Provide the (x, y) coordinate of the cell's center where the given text is located.  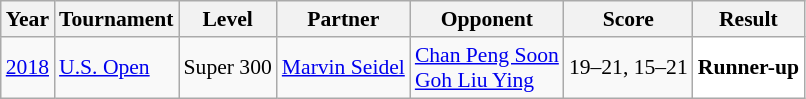
Result (748, 19)
19–21, 15–21 (628, 68)
2018 (28, 68)
Level (228, 19)
Chan Peng Soon Goh Liu Ying (487, 68)
Year (28, 19)
Score (628, 19)
Super 300 (228, 68)
U.S. Open (116, 68)
Runner-up (748, 68)
Partner (344, 19)
Marvin Seidel (344, 68)
Opponent (487, 19)
Tournament (116, 19)
